Return [X, Y] of the center of cell containing provided text 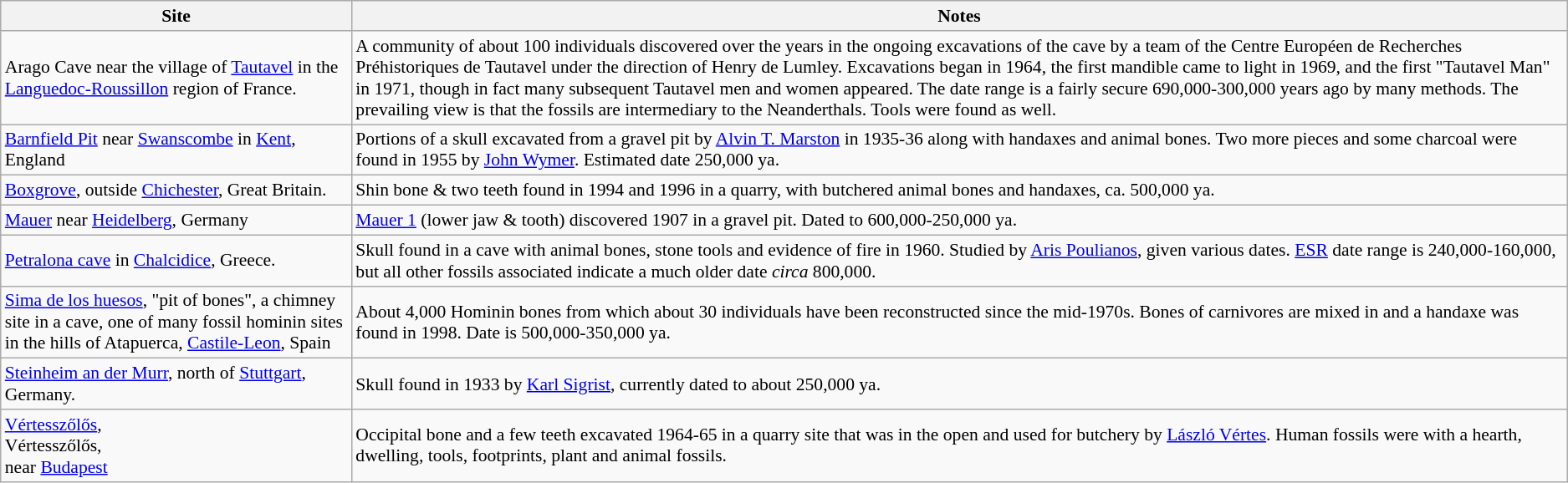
Notes [958, 16]
Boxgrove, outside Chichester, Great Britain. [176, 191]
Sima de los huesos, "pit of bones", a chimney site in a cave, one of many fossil hominin sites in the hills of Atapuerca, Castile-Leon, Spain [176, 323]
Mauer 1 (lower jaw & tooth) discovered 1907 in a gravel pit. Dated to 600,000-250,000 ya. [958, 221]
Petralona cave in Chalcidice, Greece. [176, 261]
Arago Cave near the village of Tautavel in the Languedoc-Roussillon region of France. [176, 78]
Skull found in 1933 by Karl Sigrist, currently dated to about 250,000 ya. [958, 384]
Steinheim an der Murr, north of Stuttgart, Germany. [176, 384]
Barnfield Pit near Swanscombe in Kent, England [176, 150]
Vértesszőlős,Vértesszőlős,near Budapest [176, 446]
Mauer near Heidelberg, Germany [176, 221]
Site [176, 16]
Shin bone & two teeth found in 1994 and 1996 in a quarry, with butchered animal bones and handaxes, ca. 500,000 ya. [958, 191]
